Capture the cell that displays the provided text and extract its [x, y] central coordinate. 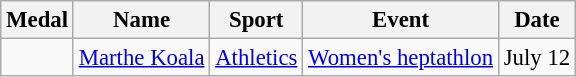
Athletics [256, 58]
Name [141, 20]
Event [401, 20]
Marthe Koala [141, 58]
July 12 [536, 58]
Women's heptathlon [401, 58]
Medal [38, 20]
Sport [256, 20]
Date [536, 20]
